From the cell containing the given text, extract its center point as (x, y) coordinate. 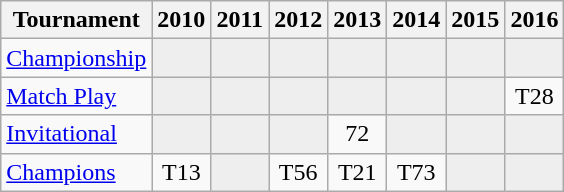
T21 (358, 172)
Match Play (76, 96)
Tournament (76, 20)
2010 (182, 20)
T56 (298, 172)
Champions (76, 172)
2015 (476, 20)
T28 (534, 96)
Invitational (76, 134)
2012 (298, 20)
T73 (416, 172)
72 (358, 134)
2011 (240, 20)
2016 (534, 20)
2014 (416, 20)
2013 (358, 20)
Championship (76, 58)
T13 (182, 172)
